Find where the given text appears and provide that cell's center as [X, Y] coordinate. 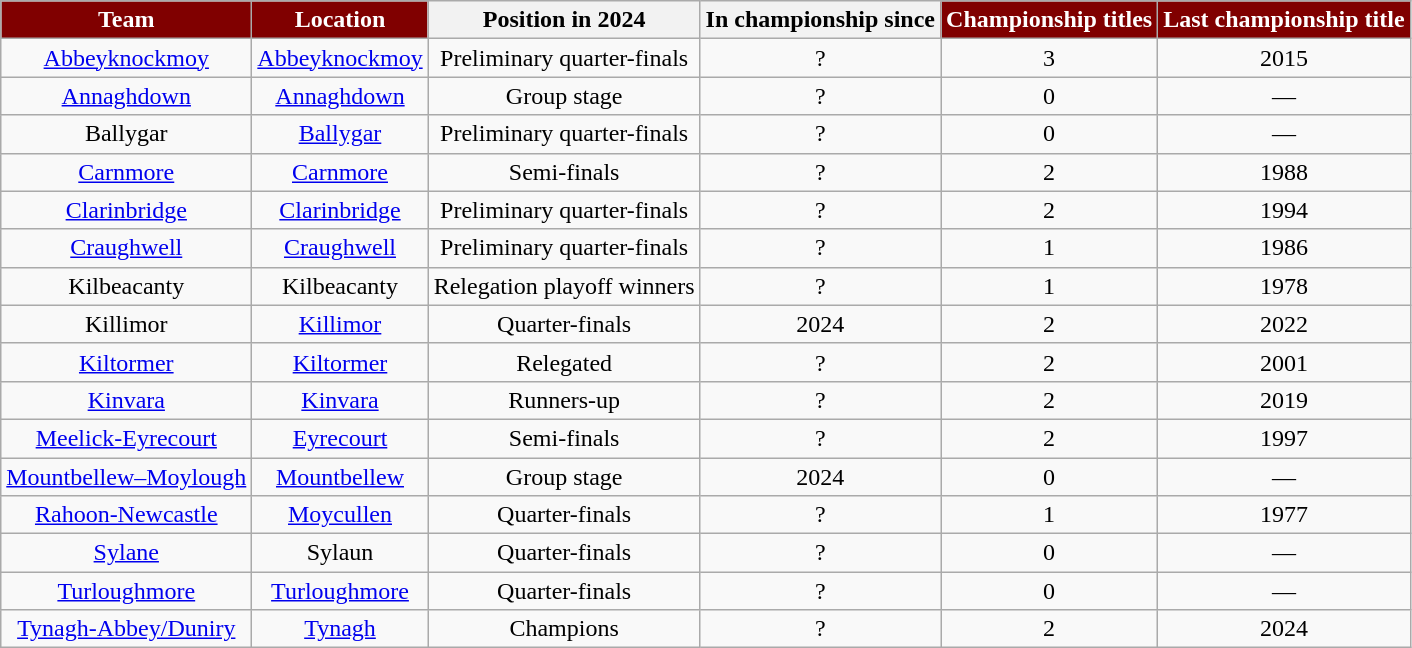
2022 [1284, 324]
Mountbellew–Moylough [126, 477]
Champions [564, 629]
Championship titles [1050, 20]
Tynagh [340, 629]
2001 [1284, 362]
2015 [1284, 58]
In championship since [820, 20]
Relegation playoff winners [564, 286]
Sylane [126, 553]
1978 [1284, 286]
3 [1050, 58]
1988 [1284, 172]
1986 [1284, 248]
2019 [1284, 400]
Sylaun [340, 553]
1977 [1284, 515]
1997 [1284, 438]
Team [126, 20]
Tynagh-Abbey/Duniry [126, 629]
Rahoon-Newcastle [126, 515]
Meelick-Eyrecourt [126, 438]
Position in 2024 [564, 20]
1994 [1284, 210]
Location [340, 20]
Mountbellew [340, 477]
Runners-up [564, 400]
Relegated [564, 362]
Moycullen [340, 515]
Last championship title [1284, 20]
Eyrecourt [340, 438]
